Scan for the cell matching the given text and deliver its (X, Y) coordinate at center. 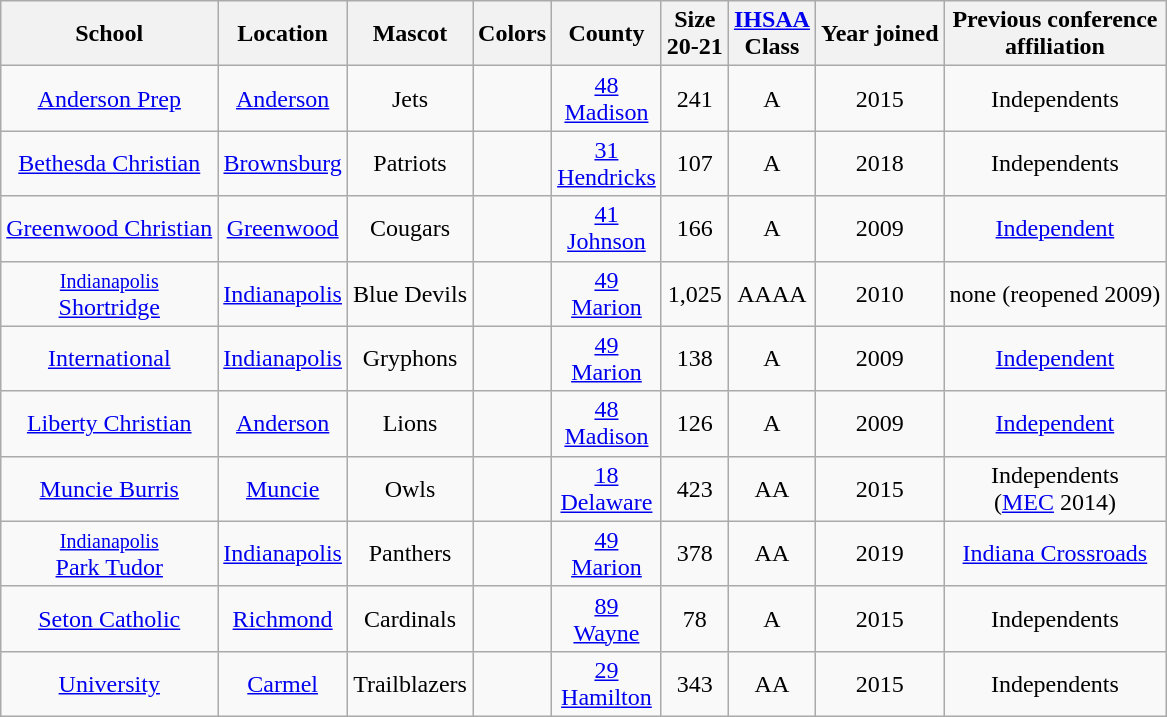
2019 (880, 554)
Owls (410, 488)
Liberty Christian (110, 424)
2018 (880, 164)
Cougars (410, 228)
89 Wayne (607, 618)
University (110, 684)
166 (694, 228)
Jets (410, 98)
48 Madison (607, 424)
Year joined (880, 34)
Indiana Crossroads (1055, 554)
138 (694, 358)
Blue Devils (410, 294)
41 Johnson (607, 228)
Indianapolis Park Tudor (110, 554)
Previous conference affiliation (1055, 34)
Trailblazers (410, 684)
29 Hamilton (607, 684)
Gryphons (410, 358)
378 (694, 554)
Brownsburg (283, 164)
78 (694, 618)
Muncie Burris (110, 488)
Independents(MEC 2014) (1055, 488)
Size 20-21 (694, 34)
18 Delaware (607, 488)
International (110, 358)
Anderson Prep (110, 98)
107 (694, 164)
Colors (512, 34)
241 (694, 98)
Cardinals (410, 618)
343 (694, 684)
none (reopened 2009) (1055, 294)
Location (283, 34)
AAAA (772, 294)
126 (694, 424)
IHSAA Class (772, 34)
2010 (880, 294)
1,025 (694, 294)
School (110, 34)
Bethesda Christian (110, 164)
Richmond (283, 618)
Seton Catholic (110, 618)
Lions (410, 424)
County (607, 34)
31Hendricks (607, 164)
423 (694, 488)
Mascot (410, 34)
Panthers (410, 554)
Carmel (283, 684)
Muncie (283, 488)
48Madison (607, 98)
Patriots (410, 164)
IndianapolisShortridge (110, 294)
Greenwood (283, 228)
Greenwood Christian (110, 228)
